Pinpoint the cell where the given text exists, returning its [X, Y] midpoint coordinate. 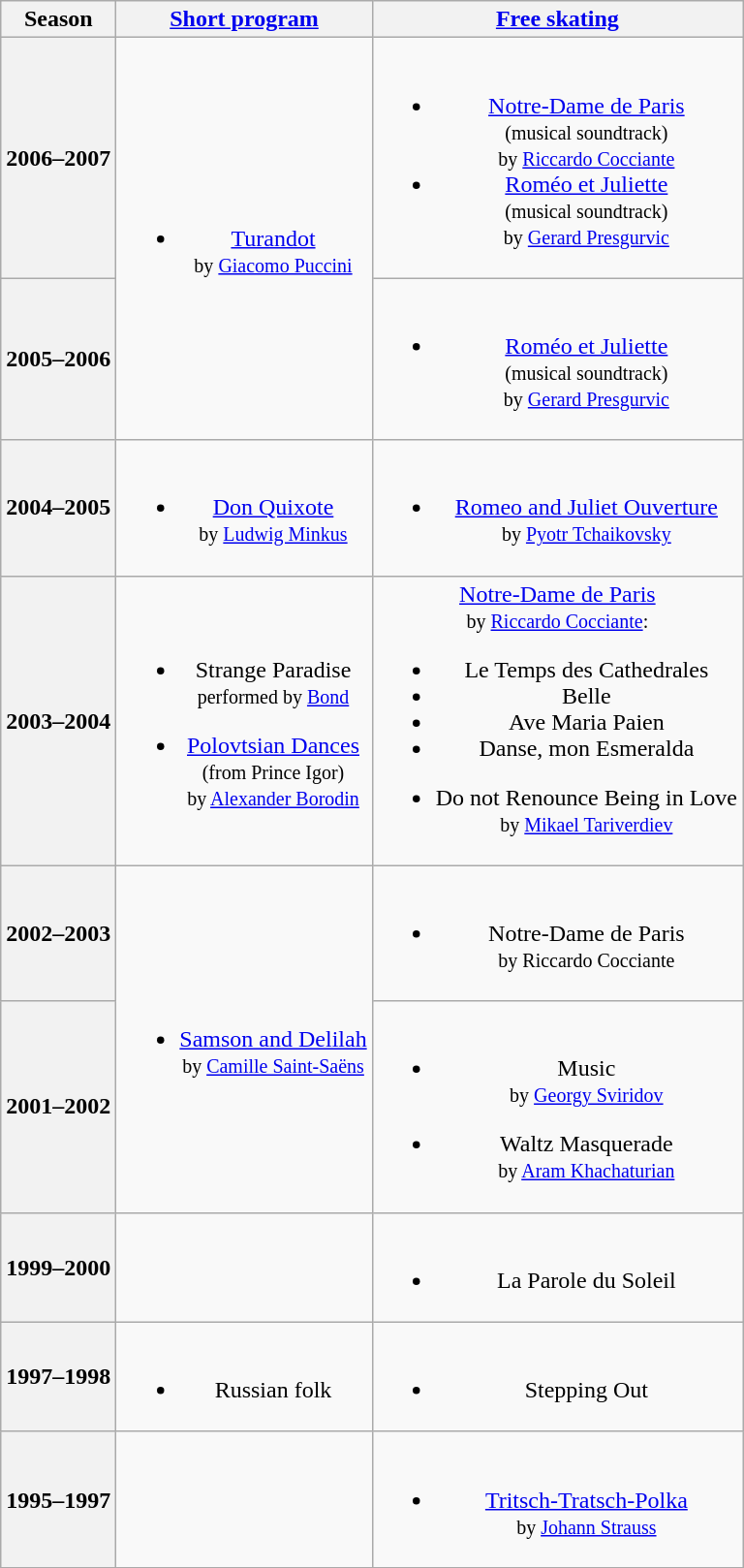
Samson and Delilah by Camille Saint-Saëns [244, 1039]
2003–2004 [58, 721]
1997–1998 [58, 1376]
Romeo and Juliet Ouverture by Pyotr Tchaikovsky [557, 508]
Free skating [557, 19]
1999–2000 [58, 1268]
Music by Georgy Sviridov Waltz Masquerade by Aram Khachaturian [557, 1107]
Season [58, 19]
Turandot by Giacomo Puccini [244, 238]
Short program [244, 19]
Don Quixote by Ludwig Minkus [244, 508]
2004–2005 [58, 508]
Strange Paradise performed by Bond Polovtsian Dances (from Prince Igor) by Alexander Borodin [244, 721]
1995–1997 [58, 1499]
Roméo et Juliette (musical soundtrack) by Gerard Presgurvic [557, 359]
Russian folk [244, 1376]
Tritsch-Tratsch-Polka by Johann Strauss [557, 1499]
2006–2007 [58, 158]
2005–2006 [58, 359]
2001–2002 [58, 1107]
Notre-Dame de Paris by Riccardo Cocciante [557, 933]
Stepping Out [557, 1376]
Notre-Dame de Paris (musical soundtrack) by Riccardo Cocciante Roméo et Juliette (musical soundtrack) by Gerard Presgurvic [557, 158]
La Parole du Soleil [557, 1268]
2002–2003 [58, 933]
